Extract the (X, Y) coordinate from the center of the cell holding the provided text.  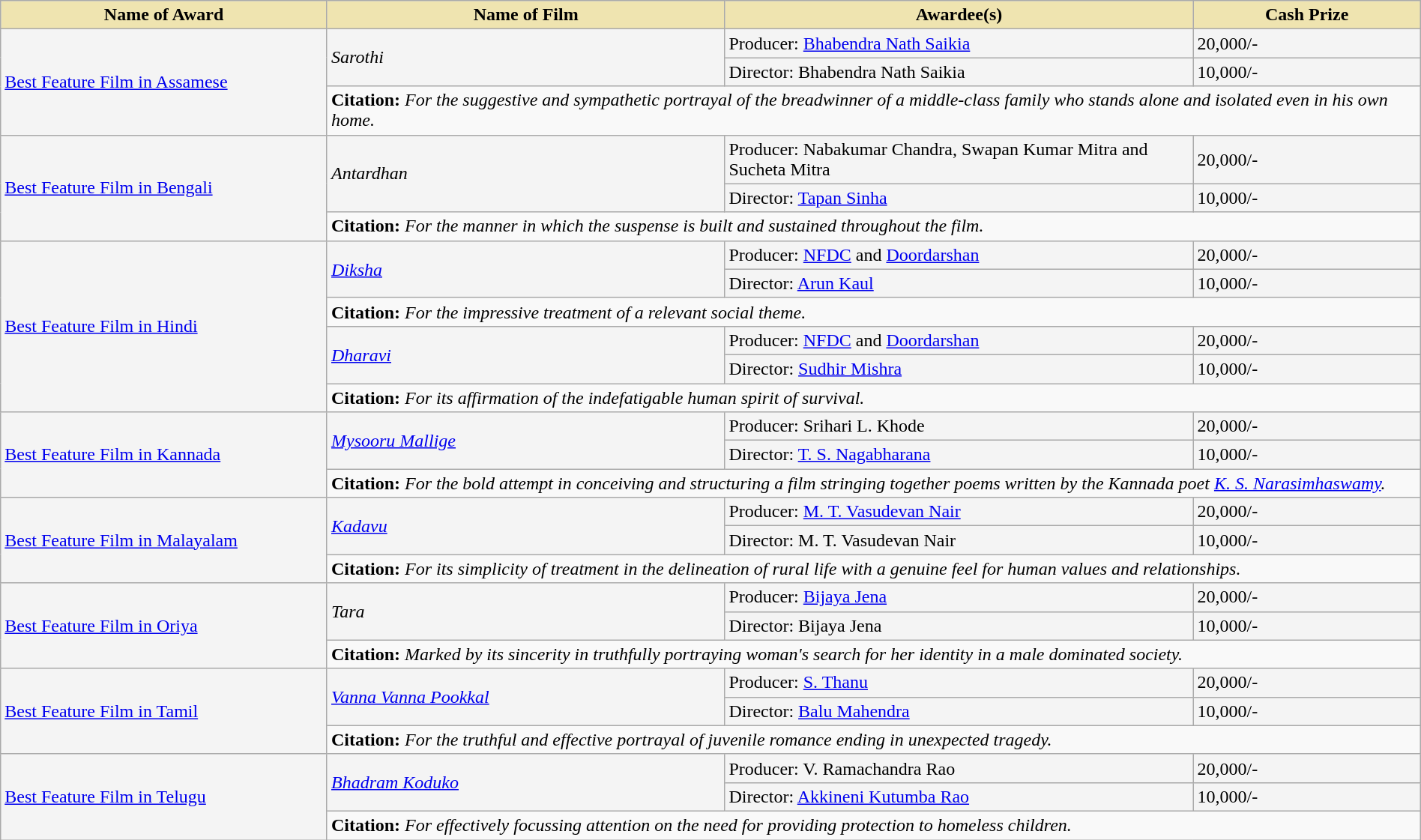
Citation: For the bold attempt in conceiving and structuring a film stringing together poems written by the Kannada poet K. S. Narasimhaswamy. (874, 483)
Director: Akkineni Kutumba Rao (959, 797)
Antardhan (525, 174)
Director: Arun Kaul (959, 283)
Best Feature Film in Malayalam (164, 540)
Director: T. S. Nagabharana (959, 455)
Best Feature Film in Assamese (164, 82)
Citation: For the truthful and effective portrayal of juvenile romance ending in unexpected tragedy. (874, 740)
Producer: V. Ramachandra Rao (959, 768)
Citation: For effectively focussing attention on the need for providing protection to homeless children. (874, 825)
Diksha (525, 269)
Tara (525, 611)
Producer: Bijaya Jena (959, 597)
Citation: Marked by its sincerity in truthfully portraying woman's search for her identity in a male dominated society. (874, 654)
Best Feature Film in Telugu (164, 797)
Best Feature Film in Oriya (164, 626)
Mysooru Mallige (525, 441)
Producer: Srihari L. Khode (959, 426)
Best Feature Film in Bengali (164, 187)
Citation: For the manner in which the suspense is built and sustained throughout the film. (874, 226)
Name of Award (164, 15)
Director: Balu Mahendra (959, 711)
Citation: For its affirmation of the indefatigable human spirit of survival. (874, 398)
Best Feature Film in Hindi (164, 326)
Director: Bhabendra Nath Saikia (959, 72)
Vanna Vanna Pookkal (525, 697)
Director: Sudhir Mishra (959, 369)
Citation: For its simplicity of treatment in the delineation of rural life with a genuine feel for human values and relationships. (874, 569)
Producer: S. Thanu (959, 683)
Director: Bijaya Jena (959, 626)
Producer: Bhabendra Nath Saikia (959, 43)
Name of Film (525, 15)
Sarothi (525, 58)
Director: Tapan Sinha (959, 198)
Cash Prize (1307, 15)
Bhadram Koduko (525, 782)
Awardee(s) (959, 15)
Best Feature Film in Kannada (164, 455)
Producer: M. T. Vasudevan Nair (959, 512)
Best Feature Film in Tamil (164, 711)
Citation: For the impressive treatment of a relevant social theme. (874, 312)
Dharavi (525, 354)
Producer: Nabakumar Chandra, Swapan Kumar Mitra and Sucheta Mitra (959, 159)
Kadavu (525, 526)
Director: M. T. Vasudevan Nair (959, 540)
